Return the [X, Y] coordinate for the center point of the cell that contains the specified text.  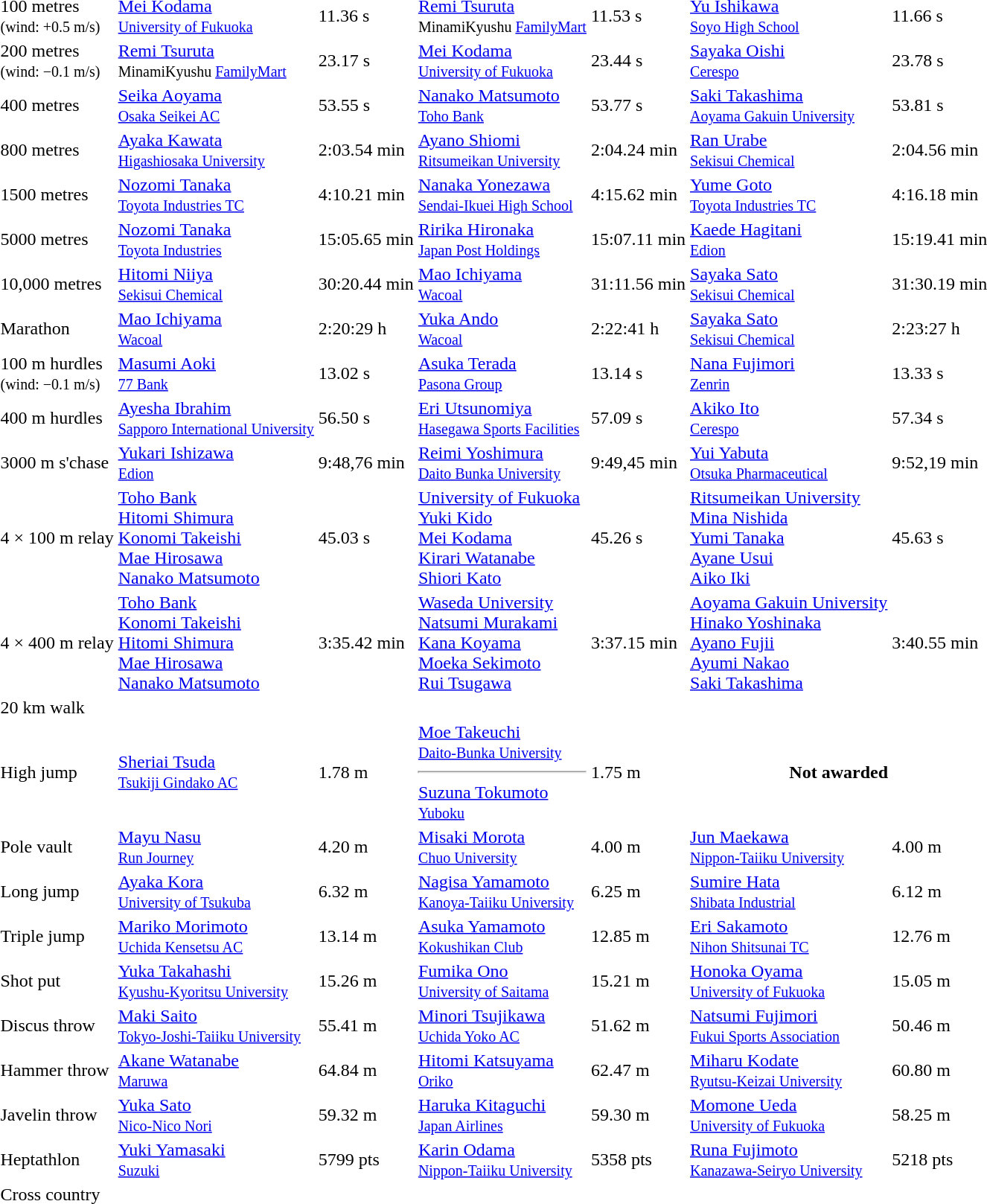
Mayu NasuRun Journey [216, 847]
45.03 s [366, 538]
Minori TsujikawaUchida Yoko AC [502, 1026]
Misaki MorotaChuo University [502, 847]
Aoyama Gakuin UniversityHinako YoshinakaAyano FujiiAyumi NakaoSaki Takashima [789, 643]
Toho BankHitomi ShimuraKonomi TakeishiMae HirosawaNanako Matsumoto [216, 538]
Nana FujimoriZenrin [789, 374]
15:05.65 min [366, 240]
Moe TakeuchiDaito-Bunka UniversitySuzuna TokumotoYuboku [502, 772]
Nagisa YamamotoKanoya-Taiiku University [502, 892]
2:22:41 h [638, 329]
3:37.15 min [638, 643]
45.26 s [638, 538]
9:48,76 min [366, 463]
Kaede HagitaniEdion [789, 240]
6.25 m [638, 892]
Sheriai TsudaTsukiji Gindako AC [216, 772]
Nozomi TanakaToyota Industries [216, 240]
Ayesha IbrahimSapporo International University [216, 418]
15.26 m [366, 981]
Ririka HironakaJapan Post Holdings [502, 240]
Nanako MatsumotoToho Bank [502, 106]
Yuka TakahashiKyushu-Kyoritsu University [216, 981]
Ran UrabeSekisui Chemical [789, 150]
1.78 m [366, 772]
57.09 s [638, 418]
Seika AoyamaOsaka Seikei AC [216, 106]
4:15.62 min [638, 195]
Asuka YamamotoKokushikan Club [502, 937]
Yui YabutaOtsuka Pharmaceutical [789, 463]
Haruka KitaguchiJapan Airlines [502, 1115]
15.21 m [638, 981]
31:11.56 min [638, 284]
Ayaka KawataHigashiosaka University [216, 150]
Runa FujimotoKanazawa-Seiryo University [789, 1160]
Yume GotoToyota Industries TC [789, 195]
Waseda UniversityNatsumi MurakamiKana KoyamaMoeka SekimotoRui Tsugawa [502, 643]
4:10.21 min [366, 195]
Hitomi NiiyaSekisui Chemical [216, 284]
12.85 m [638, 937]
30:20.44 min [366, 284]
Yuka SatoNico-Nico Nori [216, 1115]
Jun MaekawaNippon-Taiiku University [789, 847]
1.75 m [638, 772]
Hitomi KatsuyamaOriko [502, 1071]
53.55 s [366, 106]
Maki SaitoTokyo-Joshi-Taiiku University [216, 1026]
Remi TsurutaMinamiKyushu FamilyMart [216, 61]
3:35.42 min [366, 643]
Asuka TeradaPasona Group [502, 374]
Natsumi FujimoriFukui Sports Association [789, 1026]
23.44 s [638, 61]
Akane WatanabeMaruwa [216, 1071]
Toho BankKonomi TakeishiHitomi ShimuraMae HirosawaNanako Matsumoto [216, 643]
62.47 m [638, 1071]
Eri SakamotoNihon Shitsunai TC [789, 937]
59.32 m [366, 1115]
Momone UedaUniversity of Fukuoka [789, 1115]
Saki TakashimaAoyama Gakuin University [789, 106]
15:07.11 min [638, 240]
51.62 m [638, 1026]
Sayaka OishiCerespo [789, 61]
23.17 s [366, 61]
Akiko ItoCerespo [789, 418]
Eri UtsunomiyaHasegawa Sports Facilities [502, 418]
59.30 m [638, 1115]
5358 pts [638, 1160]
Yuki YamasakiSuzuki [216, 1160]
13.14 s [638, 374]
University of FukuokaYuki KidoMei KodamaKirari WatanabeShiori Kato [502, 538]
2:03.54 min [366, 150]
Miharu KodateRyutsu-Keizai University [789, 1071]
5799 pts [366, 1160]
9:49,45 min [638, 463]
Yuka AndoWacoal [502, 329]
Mei KodamaUniversity of Fukuoka [502, 61]
53.77 s [638, 106]
Nanaka YonezawaSendai-Ikuei High School [502, 195]
Fumika OnoUniversity of Saitama [502, 981]
Ayaka KoraUniversity of Tsukuba [216, 892]
Ayano ShiomiRitsumeikan University [502, 150]
Reimi YoshimuraDaito Bunka University [502, 463]
Sumire HataShibata Industrial [789, 892]
Yukari IshizawaEdion [216, 463]
4.20 m [366, 847]
13.14 m [366, 937]
Nozomi TanakaToyota Industries TC [216, 195]
6.32 m [366, 892]
2:20:29 h [366, 329]
4.00 m [638, 847]
13.02 s [366, 374]
56.50 s [366, 418]
Honoka OyamaUniversity of Fukuoka [789, 981]
Karin OdamaNippon-Taiiku University [502, 1160]
Ritsumeikan UniversityMina NishidaYumi TanakaAyane UsuiAiko Iki [789, 538]
55.41 m [366, 1026]
Masumi Aoki77 Bank [216, 374]
Mariko MorimotoUchida Kensetsu AC [216, 937]
64.84 m [366, 1071]
2:04.24 min [638, 150]
